Provide the [X, Y] coordinate of the cell's center where the given text is located.  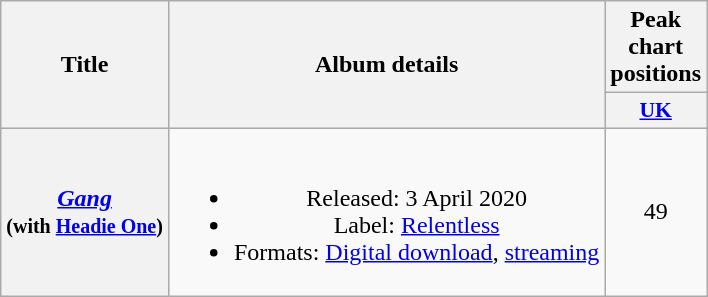
49 [656, 212]
Gang(with Headie One) [85, 212]
Released: 3 April 2020Label: RelentlessFormats: Digital download, streaming [386, 212]
Peak chart positions [656, 47]
Title [85, 65]
UK [656, 111]
Album details [386, 65]
